Capture the cell that displays the provided text and extract its (X, Y) central coordinate. 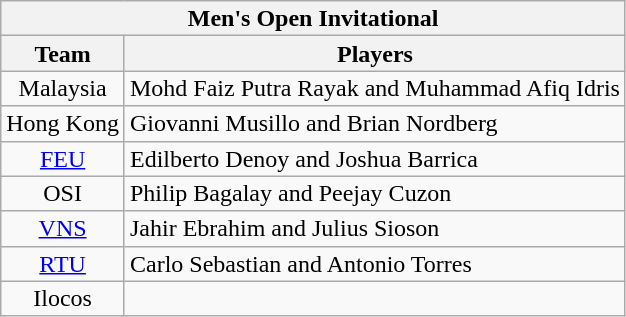
RTU (63, 264)
Players (374, 54)
Men's Open Invitational (314, 18)
Team (63, 54)
OSI (63, 194)
Giovanni Musillo and Brian Nordberg (374, 124)
FEU (63, 158)
VNS (63, 228)
Malaysia (63, 88)
Mohd Faiz Putra Rayak and Muhammad Afiq Idris (374, 88)
Jahir Ebrahim and Julius Sioson (374, 228)
Carlo Sebastian and Antonio Torres (374, 264)
Philip Bagalay and Peejay Cuzon (374, 194)
Hong Kong (63, 124)
Edilberto Denoy and Joshua Barrica (374, 158)
Ilocos (63, 298)
